Output the [x, y] coordinate of the center of the cell containing the given text.  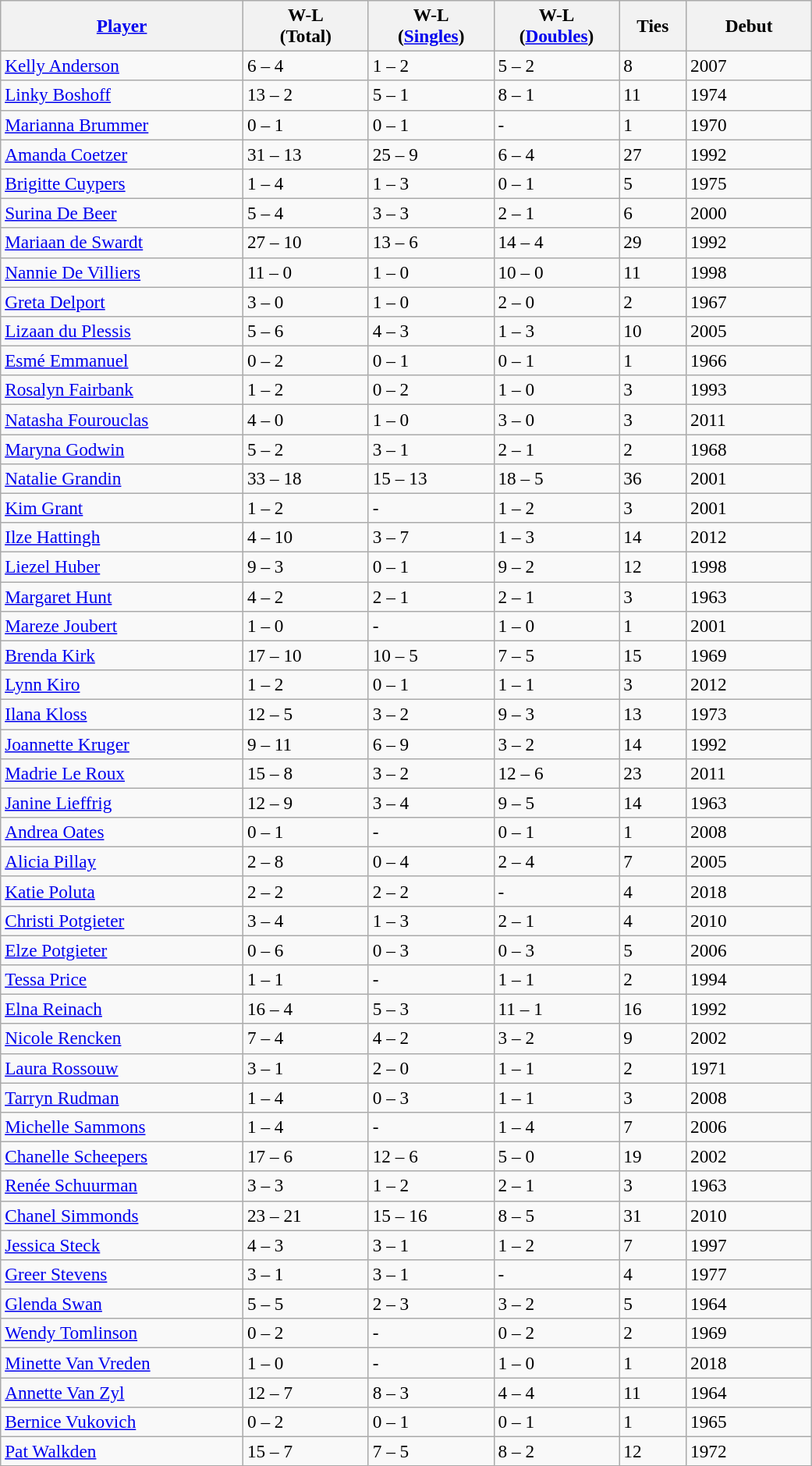
3 – 7 [431, 538]
5 – 1 [431, 95]
5 – 0 [557, 1156]
1994 [749, 979]
Joannette Kruger [122, 744]
Janine Lieffrig [122, 803]
16 – 4 [306, 1009]
Kim Grant [122, 508]
8 – 2 [557, 1451]
1972 [749, 1451]
Lynn Kiro [122, 684]
Liezel Huber [122, 566]
Player [122, 25]
Natalie Grandin [122, 478]
Lizaan du Plessis [122, 331]
29 [653, 243]
13 [653, 714]
12 – 7 [306, 1392]
Annette Van Zyl [122, 1392]
1970 [749, 125]
33 – 18 [306, 478]
5 – 3 [431, 1009]
Madrie Le Roux [122, 773]
Amanda Coetzer [122, 154]
2007 [749, 66]
2 – 4 [557, 861]
15 – 16 [431, 1216]
Christi Potgieter [122, 921]
8 – 1 [557, 95]
31 – 13 [306, 154]
4 – 4 [557, 1392]
12 – 5 [306, 714]
Brenda Kirk [122, 655]
23 [653, 773]
5 – 4 [306, 213]
27 – 10 [306, 243]
Minette Van Vreden [122, 1362]
1993 [749, 390]
15 – 13 [431, 478]
Alicia Pillay [122, 861]
Surina De Beer [122, 213]
8 [653, 66]
Michelle Sammons [122, 1127]
10 – 5 [431, 655]
8 – 3 [431, 1392]
Chanelle Scheepers [122, 1156]
4 – 0 [306, 419]
9 – 11 [306, 744]
Maryna Godwin [122, 449]
15 – 8 [306, 773]
25 – 9 [431, 154]
Glenda Swan [122, 1304]
Marianna Brummer [122, 125]
Ilana Kloss [122, 714]
18 – 5 [557, 478]
1965 [749, 1422]
Katie Poluta [122, 891]
0 – 4 [431, 861]
Greta Delport [122, 301]
1968 [749, 449]
23 – 21 [306, 1216]
Greer Stevens [122, 1274]
Linky Boshoff [122, 95]
14 – 4 [557, 243]
0 – 6 [306, 950]
16 [653, 1009]
1975 [749, 183]
Andrea Oates [122, 832]
1966 [749, 360]
10 – 0 [557, 272]
Jessica Steck [122, 1244]
Elze Potgieter [122, 950]
Rosalyn Fairbank [122, 390]
27 [653, 154]
Pat Walkden [122, 1451]
Natasha Fourouclas [122, 419]
1967 [749, 301]
1971 [749, 1068]
Bernice Vukovich [122, 1422]
7 – 4 [306, 1038]
17 – 10 [306, 655]
W-L(Singles) [431, 25]
11 – 1 [557, 1009]
2 – 8 [306, 861]
Mareze Joubert [122, 626]
9 [653, 1038]
Ilze Hattingh [122, 538]
Nicole Rencken [122, 1038]
10 [653, 331]
6 [653, 213]
W-L(Doubles) [557, 25]
W-L(Total) [306, 25]
Nannie De Villiers [122, 272]
Tessa Price [122, 979]
1977 [749, 1274]
13 – 2 [306, 95]
36 [653, 478]
2000 [749, 213]
4 – 10 [306, 538]
Kelly Anderson [122, 66]
Mariaan de Swardt [122, 243]
Tarryn Rudman [122, 1097]
6 – 9 [431, 744]
19 [653, 1156]
5 – 6 [306, 331]
Margaret Hunt [122, 596]
Elna Reinach [122, 1009]
8 – 5 [557, 1216]
13 – 6 [431, 243]
Ties [653, 25]
15 – 7 [306, 1451]
1974 [749, 95]
11 – 0 [306, 272]
9 – 2 [557, 566]
Laura Rossouw [122, 1068]
12 – 9 [306, 803]
Renée Schuurman [122, 1186]
Esmé Emmanuel [122, 360]
9 – 5 [557, 803]
31 [653, 1216]
Chanel Simmonds [122, 1216]
1997 [749, 1244]
Wendy Tomlinson [122, 1333]
15 [653, 655]
1973 [749, 714]
5 – 5 [306, 1304]
17 – 6 [306, 1156]
Debut [749, 25]
Brigitte Cuypers [122, 183]
2 – 3 [431, 1304]
